Capture the cell that displays the provided text and extract its [X, Y] central coordinate. 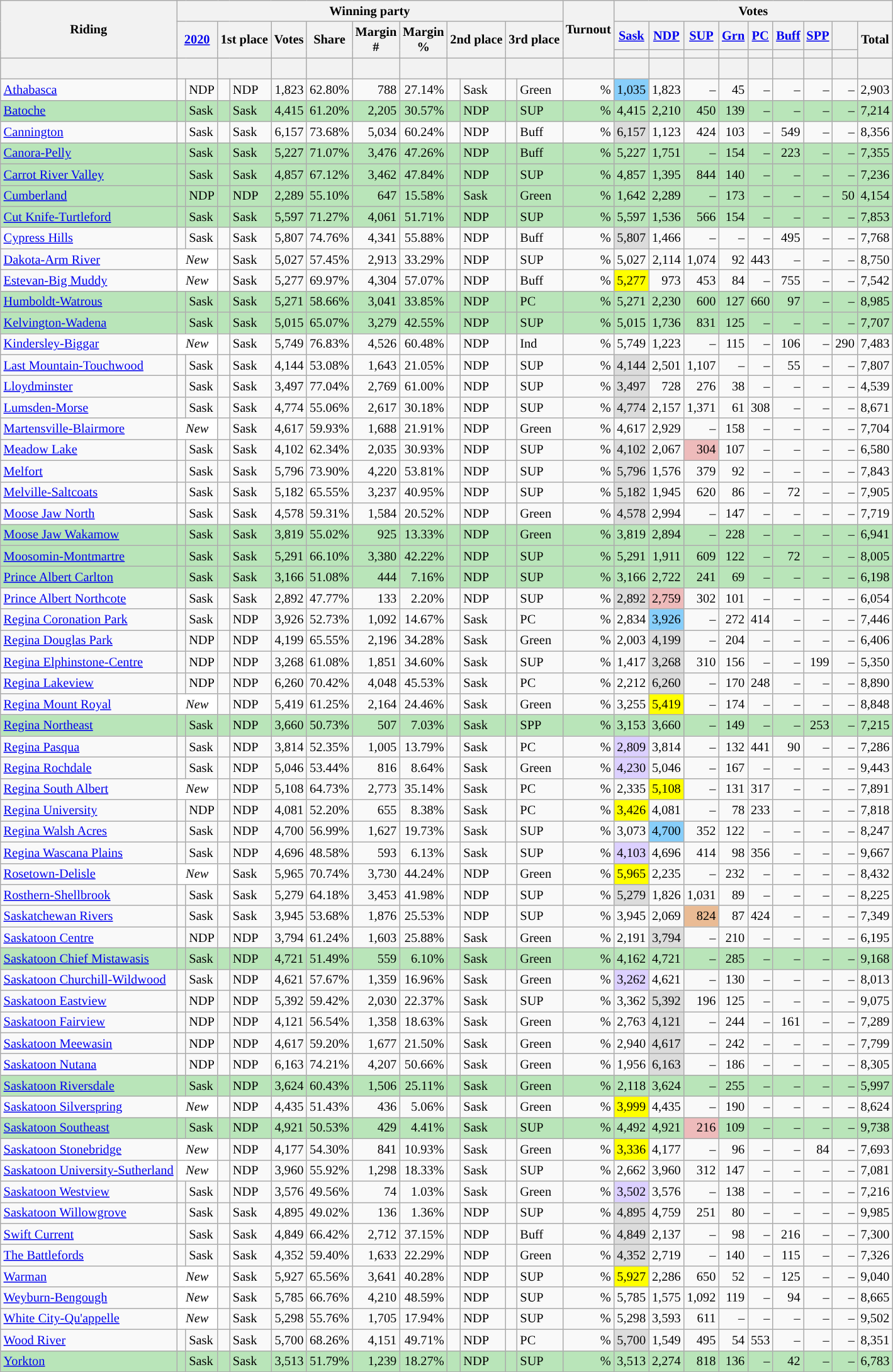
51.08% [330, 577]
8,624 [875, 1107]
824 [702, 916]
228 [733, 535]
1st place [244, 40]
18.33% [423, 1171]
1,826 [666, 895]
1,371 [702, 407]
7,768 [875, 238]
130 [733, 980]
660 [760, 302]
Cannington [89, 132]
251 [702, 1213]
74.76% [330, 238]
65.56% [330, 1276]
Carrot River Valley [89, 174]
7,286 [875, 747]
38 [733, 386]
66.42% [330, 1234]
106 [788, 344]
2,164 [376, 704]
4,162 [632, 958]
647 [376, 196]
5.06% [423, 1107]
25.88% [423, 938]
61.00% [423, 386]
70.74% [330, 874]
290 [845, 344]
2,286 [666, 1276]
61.25% [330, 704]
304 [702, 450]
Margin% [423, 40]
317 [760, 789]
8,013 [875, 980]
7,483 [875, 344]
204 [733, 640]
3,255 [632, 704]
7,081 [875, 1171]
818 [702, 1361]
170 [733, 683]
2,205 [376, 111]
51.43% [330, 1107]
Saskatoon Stonebridge [89, 1149]
9,667 [875, 853]
429 [376, 1128]
158 [733, 429]
64.73% [330, 789]
4.41% [423, 1128]
655 [376, 810]
51.49% [330, 958]
6,580 [875, 450]
13.33% [423, 535]
52.73% [330, 620]
4,207 [376, 1065]
67.12% [330, 174]
103 [733, 132]
50.53% [330, 1128]
27.14% [423, 89]
925 [376, 535]
2,067 [666, 450]
3rd place [534, 40]
Saskatoon Churchill-Wildwood [89, 980]
4,230 [632, 768]
73.90% [330, 471]
7,349 [875, 916]
Last Mountain-Touchwood [89, 365]
48.58% [330, 853]
41.98% [423, 895]
119 [733, 1298]
2,069 [666, 916]
2,940 [632, 1043]
9,502 [875, 1318]
53.08% [330, 365]
21.50% [423, 1043]
7,807 [875, 365]
2,335 [632, 789]
56.54% [330, 1022]
255 [733, 1086]
Regina Coronation Park [89, 620]
3,279 [376, 323]
8,005 [875, 556]
441 [760, 747]
55.92% [330, 1171]
8,247 [875, 831]
173 [733, 196]
73.68% [330, 132]
Margin# [376, 40]
7,326 [875, 1255]
78 [733, 810]
1,031 [702, 895]
2,763 [632, 1022]
276 [702, 386]
5,997 [875, 1086]
62.80% [330, 89]
Total [875, 40]
8,305 [875, 1065]
71.27% [330, 217]
272 [733, 620]
2,719 [666, 1255]
Warman [89, 1276]
1,945 [666, 492]
302 [702, 598]
167 [733, 768]
59.31% [330, 513]
1,298 [376, 1171]
55.76% [330, 1318]
Regina Wascana Plains [89, 853]
Canora-Pelly [89, 153]
7,905 [875, 492]
1,627 [376, 831]
52.20% [330, 810]
2,212 [632, 683]
96 [733, 1149]
8.38% [423, 810]
44.24% [423, 874]
2,157 [666, 407]
2,137 [666, 1234]
816 [376, 768]
Melfort [89, 471]
2,118 [632, 1086]
2,929 [666, 429]
54 [733, 1340]
242 [733, 1043]
450 [702, 111]
7,719 [875, 513]
Saskatoon Southeast [89, 1128]
62.34% [330, 450]
Saskatoon Riversdale [89, 1086]
1,956 [632, 1065]
149 [733, 725]
49.71% [423, 1340]
Winning party [370, 11]
Regina University [89, 810]
60.24% [423, 132]
310 [702, 662]
76.83% [330, 344]
1,705 [376, 1318]
Riding [89, 29]
788 [376, 89]
22.29% [423, 1255]
620 [702, 492]
20.52% [423, 513]
Prince Albert Northcote [89, 598]
2,196 [376, 640]
4,304 [376, 280]
2,903 [875, 89]
34.28% [423, 640]
7,693 [875, 1149]
7,891 [875, 789]
7,236 [875, 174]
15.58% [423, 196]
1,035 [632, 89]
Turnout [588, 29]
Prince Albert Carlton [89, 577]
3,041 [376, 302]
37.15% [423, 1234]
47.84% [423, 174]
232 [733, 874]
87 [733, 916]
650 [702, 1276]
2.20% [423, 598]
1,575 [666, 1298]
3,237 [376, 492]
507 [376, 725]
3,502 [632, 1191]
559 [376, 958]
174 [733, 704]
33.29% [423, 259]
444 [376, 577]
1,536 [666, 217]
53.44% [330, 768]
70.42% [330, 683]
14.67% [423, 620]
156 [733, 662]
6,783 [875, 1361]
1,239 [376, 1361]
7,289 [875, 1022]
9,443 [875, 768]
9,738 [875, 1128]
3,453 [376, 895]
56.99% [330, 831]
1,466 [666, 238]
1,642 [632, 196]
7,704 [875, 429]
Saskatoon Chief Mistawasis [89, 958]
48.59% [423, 1298]
50.66% [423, 1065]
1,123 [666, 132]
1,584 [376, 513]
139 [733, 111]
55.06% [330, 407]
2,834 [632, 620]
60.48% [423, 344]
Melville-Saltcoats [89, 492]
728 [666, 386]
8,356 [875, 132]
138 [733, 1191]
3,426 [632, 810]
25.53% [423, 916]
Saskatoon Nutana [89, 1065]
97 [788, 302]
131 [733, 789]
2,617 [376, 407]
Regina Douglas Park [89, 640]
42 [788, 1361]
19.73% [423, 831]
Saskatoon Westview [89, 1191]
3,476 [376, 153]
1.03% [423, 1191]
1.36% [423, 1213]
Batoche [89, 111]
8,665 [875, 1298]
3,593 [666, 1318]
Rosetown-Delisle [89, 874]
2,712 [376, 1234]
24.46% [423, 704]
Cumberland [89, 196]
8,351 [875, 1340]
973 [666, 280]
17.94% [423, 1318]
186 [733, 1065]
1,417 [632, 662]
25.11% [423, 1086]
1,576 [666, 471]
Saskatoon Fairview [89, 1022]
7,843 [875, 471]
65.07% [330, 323]
57.45% [330, 259]
4,220 [376, 471]
8,750 [875, 259]
8,985 [875, 302]
18.27% [423, 1361]
34.60% [423, 662]
2,274 [666, 1361]
Saskatoon Silverspring [89, 1107]
4,061 [376, 217]
58.66% [330, 302]
59.93% [330, 429]
50.73% [330, 725]
609 [702, 556]
3,380 [376, 556]
Kelvington-Wadena [89, 323]
253 [818, 725]
Regina Pasqua [89, 747]
68.26% [330, 1340]
Athabasca [89, 89]
Swift Current [89, 1234]
77.04% [330, 386]
35.14% [423, 789]
Regina Walsh Acres [89, 831]
1,603 [376, 938]
2,501 [666, 365]
8,225 [875, 895]
59.40% [330, 1255]
61.20% [330, 111]
60.43% [330, 1086]
841 [376, 1149]
1,506 [376, 1086]
1,876 [376, 916]
7.03% [423, 725]
50 [845, 196]
5,034 [376, 132]
2,773 [376, 789]
210 [733, 938]
55 [788, 365]
53.81% [423, 471]
2,722 [666, 577]
66.10% [330, 556]
Cypress Hills [89, 238]
Lloydminster [89, 386]
22.37% [423, 1001]
1,395 [666, 174]
443 [760, 259]
Dakota-Arm River [89, 259]
2,030 [376, 1001]
6,054 [875, 598]
Saskatoon Centre [89, 938]
4,151 [376, 1340]
55.88% [423, 238]
7,214 [875, 111]
Wood River [89, 1340]
21.91% [423, 429]
61.24% [330, 938]
600 [702, 302]
308 [760, 407]
109 [733, 1128]
45 [733, 89]
2,035 [376, 450]
9,985 [875, 1213]
4,154 [875, 196]
21.05% [423, 365]
Saskatoon Meewasin [89, 1043]
4,526 [376, 344]
16.96% [423, 980]
2,759 [666, 598]
1,751 [666, 153]
7,707 [875, 323]
2,003 [632, 640]
61.08% [330, 662]
Meadow Lake [89, 450]
6,406 [875, 640]
Lumsden-Morse [89, 407]
2,769 [376, 386]
10.93% [423, 1149]
Humboldt-Watrous [89, 302]
52 [733, 1276]
8,890 [875, 683]
553 [760, 1340]
436 [376, 1107]
47.26% [423, 153]
Saskatoon University-Sutherland [89, 1171]
3,999 [632, 1107]
7,355 [875, 153]
196 [702, 1001]
55.10% [330, 196]
1,911 [666, 556]
9,168 [875, 958]
7,853 [875, 217]
40.28% [423, 1276]
2,809 [632, 747]
2020 [198, 40]
2nd place [476, 40]
Weyburn-Bengough [89, 1298]
Moose Jaw Wakamow [89, 535]
30.93% [423, 450]
Share [330, 40]
47.77% [330, 598]
94 [788, 1298]
7,542 [875, 280]
2,210 [666, 111]
312 [702, 1171]
107 [733, 450]
86 [733, 492]
54.30% [330, 1149]
2,994 [666, 513]
2,235 [666, 874]
831 [702, 323]
844 [702, 174]
6.10% [423, 958]
5,350 [875, 662]
2,894 [666, 535]
3,362 [632, 1001]
Regina Elphinstone-Centre [89, 662]
199 [818, 662]
132 [733, 747]
1,736 [666, 323]
755 [788, 280]
133 [376, 598]
Saskatchewan Rivers [89, 916]
57.07% [423, 280]
611 [702, 1318]
49.02% [330, 1213]
45.53% [423, 683]
8.64% [423, 768]
4,103 [632, 853]
42.22% [423, 556]
6,195 [875, 938]
453 [702, 280]
Saskatoon Willowgrove [89, 1213]
71.07% [330, 153]
Yorkton [89, 1361]
1,633 [376, 1255]
Regina Lakeview [89, 683]
Kindersley-Biggar [89, 344]
356 [760, 853]
101 [733, 598]
Estevan-Big Muddy [89, 280]
4,341 [376, 238]
6.13% [423, 853]
4,492 [632, 1128]
2,191 [632, 938]
1,851 [376, 662]
Regina Rochdale [89, 768]
Regina Northeast [89, 725]
190 [733, 1107]
7,300 [875, 1234]
3,073 [632, 831]
Grn [733, 35]
1,643 [376, 365]
241 [702, 577]
2,662 [632, 1171]
Rosthern-Shellbrook [89, 895]
8,432 [875, 874]
1,074 [702, 259]
White City-Qu'appelle [89, 1318]
55.02% [330, 535]
Martensville-Blairmore [89, 429]
161 [788, 1022]
90 [788, 747]
42.55% [423, 323]
64.18% [330, 895]
3,641 [376, 1276]
57.67% [330, 980]
Moose Jaw North [89, 513]
127 [733, 302]
Ind [540, 344]
Regina Mount Royal [89, 704]
3,336 [632, 1149]
61 [733, 407]
6,941 [875, 535]
49.56% [330, 1191]
1,688 [376, 429]
244 [733, 1022]
69.97% [330, 280]
3,153 [632, 725]
352 [702, 831]
4,539 [875, 386]
7.16% [423, 577]
2,114 [666, 259]
4,210 [376, 1298]
285 [733, 958]
9,075 [875, 1001]
13.79% [423, 747]
59.42% [330, 1001]
1,358 [376, 1022]
9,040 [875, 1276]
7,446 [875, 620]
40.95% [423, 492]
18.63% [423, 1022]
8,848 [875, 704]
74.21% [330, 1065]
51.71% [423, 217]
1,223 [666, 344]
3,462 [376, 174]
1,549 [666, 1340]
80 [733, 1213]
89 [733, 895]
74 [376, 1191]
3,262 [632, 980]
4,759 [666, 1213]
30.18% [423, 407]
248 [760, 683]
The Battlefords [89, 1255]
7,216 [875, 1191]
Cut Knife-Turtleford [89, 217]
2,230 [666, 302]
2,913 [376, 259]
30.57% [423, 111]
7,799 [875, 1043]
549 [788, 132]
379 [702, 471]
Regina South Albert [89, 789]
52.35% [330, 747]
4,048 [376, 683]
1,359 [376, 980]
3,730 [376, 874]
7,215 [875, 725]
Moosomin-Montmartre [89, 556]
1,005 [376, 747]
59.20% [330, 1043]
8,671 [875, 407]
33.85% [423, 302]
66.76% [330, 1298]
1,107 [702, 365]
233 [760, 810]
Saskatoon Eastview [89, 1001]
6,198 [875, 577]
223 [788, 153]
1,677 [376, 1043]
593 [376, 853]
53.68% [330, 916]
69 [733, 577]
7,818 [875, 810]
51.79% [330, 1361]
566 [702, 217]
